Find where the given text appears and provide that cell's center as [x, y] coordinate. 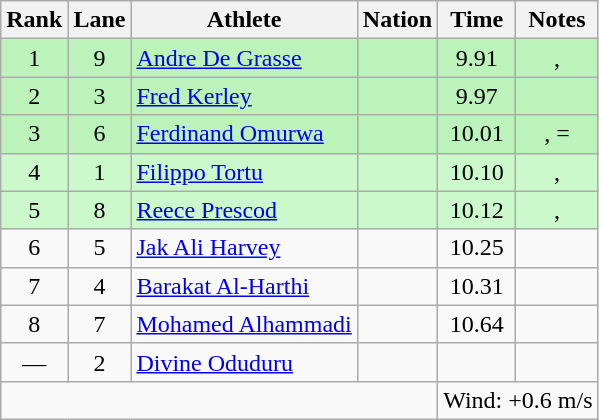
Ferdinand Omurwa [244, 134]
, = [557, 134]
Fred Kerley [244, 96]
— [34, 362]
9 [100, 58]
10.10 [477, 172]
Reece Prescod [244, 210]
10.64 [477, 324]
Athlete [244, 20]
Nation [397, 20]
Filippo Tortu [244, 172]
10.31 [477, 286]
Jak Ali Harvey [244, 248]
Divine Oduduru [244, 362]
Wind: +0.6 m/s [518, 400]
10.25 [477, 248]
10.12 [477, 210]
Time [477, 20]
10.01 [477, 134]
Notes [557, 20]
9.97 [477, 96]
9.91 [477, 58]
Barakat Al-Harthi [244, 286]
Rank [34, 20]
Mohamed Alhammadi [244, 324]
Lane [100, 20]
Andre De Grasse [244, 58]
